Detect which cell encompasses the target text, then output its [x, y] center coordinate. 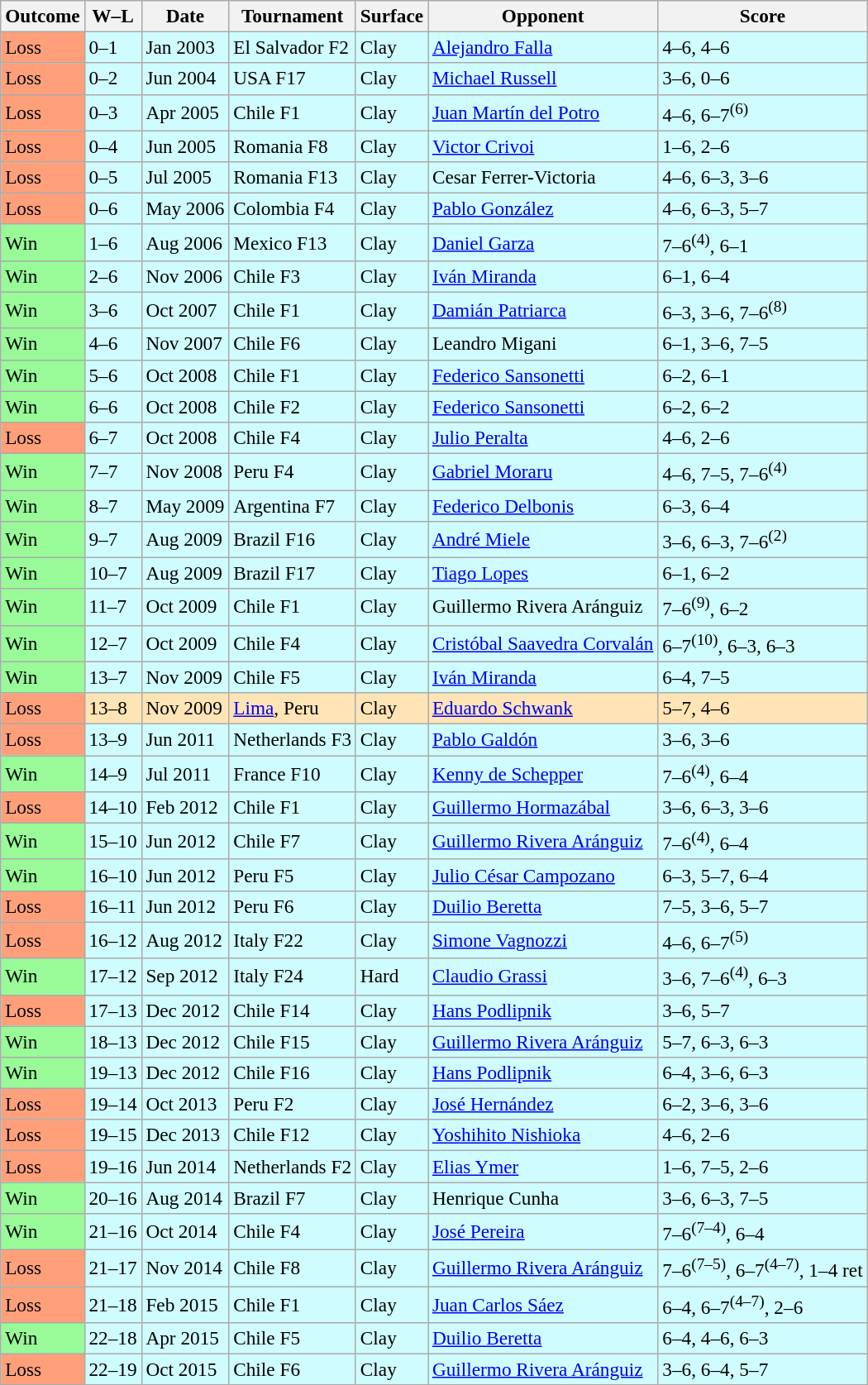
6–4, 4–6, 6–3 [762, 1338]
10–7 [112, 573]
0–5 [112, 177]
Lima, Peru [293, 708]
16–10 [112, 875]
Nov 2008 [185, 471]
Tiago Lopes [543, 573]
Chile F2 [293, 406]
Jun 2014 [185, 1166]
7–6(7–5), 6–7(4–7), 1–4 ret [762, 1268]
Eduardo Schwank [543, 708]
Aug 2014 [185, 1197]
Netherlands F2 [293, 1166]
Oct 2015 [185, 1369]
6–7 [112, 437]
José Hernández [543, 1104]
Jul 2011 [185, 773]
4–6, 6–3, 5–7 [762, 208]
Hard [392, 976]
19–14 [112, 1104]
14–10 [112, 807]
Jul 2005 [185, 177]
11–7 [112, 607]
19–16 [112, 1166]
May 2009 [185, 505]
1–6, 7–5, 2–6 [762, 1166]
4–6, 6–3, 3–6 [762, 177]
6–2, 6–1 [762, 375]
Oct 2007 [185, 310]
Outcome [43, 16]
Julio Peralta [543, 437]
6–3, 5–7, 6–4 [762, 875]
13–9 [112, 739]
3–6 [112, 310]
3–6, 3–6 [762, 739]
Julio César Campozano [543, 875]
6–3, 3–6, 7–6(8) [762, 310]
Jun 2004 [185, 79]
5–6 [112, 375]
3–6, 5–7 [762, 1010]
André Miele [543, 539]
22–18 [112, 1338]
13–8 [112, 708]
6–1, 6–2 [762, 573]
Chile F16 [293, 1072]
Opponent [543, 16]
1–6 [112, 242]
6–7(10), 6–3, 6–3 [762, 643]
Cesar Ferrer-Victoria [543, 177]
3–6, 6–3, 7–6(2) [762, 539]
6–1, 3–6, 7–5 [762, 344]
Pablo Galdón [543, 739]
2–6 [112, 276]
Damián Patriarca [543, 310]
France F10 [293, 773]
Chile F7 [293, 841]
Peru F6 [293, 906]
22–19 [112, 1369]
16–11 [112, 906]
Federico Delbonis [543, 505]
7–6(4), 6–1 [762, 242]
0–3 [112, 112]
Jun 2011 [185, 739]
4–6, 4–6 [762, 47]
3–6, 7–6(4), 6–3 [762, 976]
Italy F22 [293, 939]
Feb 2012 [185, 807]
6–2, 6–2 [762, 406]
6–2, 3–6, 3–6 [762, 1104]
3–6, 0–6 [762, 79]
Chile F14 [293, 1010]
14–9 [112, 773]
6–1, 6–4 [762, 276]
19–15 [112, 1135]
Peru F4 [293, 471]
Romania F8 [293, 146]
May 2006 [185, 208]
4–6, 6–7(6) [762, 112]
Juan Carlos Sáez [543, 1304]
20–16 [112, 1197]
Aug 2012 [185, 939]
Elias Ymer [543, 1166]
Nov 2006 [185, 276]
17–12 [112, 976]
Surface [392, 16]
Pablo González [543, 208]
Chile F3 [293, 276]
1–6, 2–6 [762, 146]
13–7 [112, 677]
4–6, 6–7(5) [762, 939]
Yoshihito Nishioka [543, 1135]
Guillermo Hormazábal [543, 807]
6–4, 3–6, 6–3 [762, 1072]
5–7, 6–3, 6–3 [762, 1041]
Argentina F7 [293, 505]
Colombia F4 [293, 208]
Chile F12 [293, 1135]
Peru F2 [293, 1104]
8–7 [112, 505]
Juan Martín del Potro [543, 112]
3–6, 6–4, 5–7 [762, 1369]
Chile F8 [293, 1268]
0–2 [112, 79]
Gabriel Moraru [543, 471]
Alejandro Falla [543, 47]
6–3, 6–4 [762, 505]
21–16 [112, 1231]
4–6, 7–5, 7–6(4) [762, 471]
7–7 [112, 471]
Apr 2015 [185, 1338]
Daniel Garza [543, 242]
4–6 [112, 344]
7–6(7–4), 6–4 [762, 1231]
Nov 2014 [185, 1268]
Nov 2007 [185, 344]
Date [185, 16]
Tournament [293, 16]
Kenny de Schepper [543, 773]
Apr 2005 [185, 112]
16–12 [112, 939]
Score [762, 16]
Dec 2013 [185, 1135]
Feb 2015 [185, 1304]
9–7 [112, 539]
Cristóbal Saavedra Corvalán [543, 643]
Jan 2003 [185, 47]
19–13 [112, 1072]
0–6 [112, 208]
Mexico F13 [293, 242]
15–10 [112, 841]
18–13 [112, 1041]
12–7 [112, 643]
Henrique Cunha [543, 1197]
Oct 2014 [185, 1231]
Sep 2012 [185, 976]
6–4, 6–7(4–7), 2–6 [762, 1304]
6–4, 7–5 [762, 677]
USA F17 [293, 79]
Brazil F17 [293, 573]
Leandro Migani [543, 344]
Oct 2013 [185, 1104]
21–18 [112, 1304]
José Pereira [543, 1231]
Aug 2006 [185, 242]
7–5, 3–6, 5–7 [762, 906]
21–17 [112, 1268]
3–6, 6–3, 3–6 [762, 807]
Brazil F7 [293, 1197]
5–7, 4–6 [762, 708]
Claudio Grassi [543, 976]
Jun 2005 [185, 146]
Netherlands F3 [293, 739]
Michael Russell [543, 79]
Simone Vagnozzi [543, 939]
7–6(9), 6–2 [762, 607]
Italy F24 [293, 976]
Peru F5 [293, 875]
Romania F13 [293, 177]
El Salvador F2 [293, 47]
W–L [112, 16]
6–6 [112, 406]
0–1 [112, 47]
0–4 [112, 146]
3–6, 6–3, 7–5 [762, 1197]
Brazil F16 [293, 539]
17–13 [112, 1010]
Chile F15 [293, 1041]
Victor Crivoi [543, 146]
